Scan for the cell matching the given text and deliver its (x, y) coordinate at center. 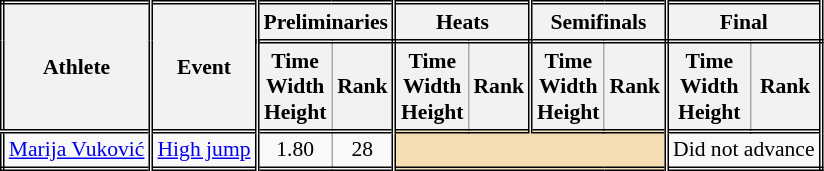
Event (204, 67)
Athlete (76, 67)
High jump (204, 150)
Heats (462, 22)
Semifinals (598, 22)
1.80 (294, 150)
28 (364, 150)
Marija Vuković (76, 150)
Final (744, 22)
Did not advance (744, 150)
Preliminaries (326, 22)
